From the cell containing the given text, extract its center point as [X, Y] coordinate. 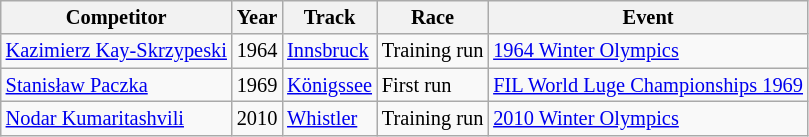
FIL World Luge Championships 1969 [648, 85]
Year [257, 17]
First run [432, 85]
1964 [257, 51]
Innsbruck [330, 51]
1964 Winter Olympics [648, 51]
Stanisław Paczka [116, 85]
2010 Winter Olympics [648, 118]
Nodar Kumaritashvili [116, 118]
2010 [257, 118]
1969 [257, 85]
Event [648, 17]
Competitor [116, 17]
Königssee [330, 85]
Track [330, 17]
Whistler [330, 118]
Race [432, 17]
Kazimierz Kay-Skrzypeski [116, 51]
